From the cell containing the given text, extract its center point as [x, y] coordinate. 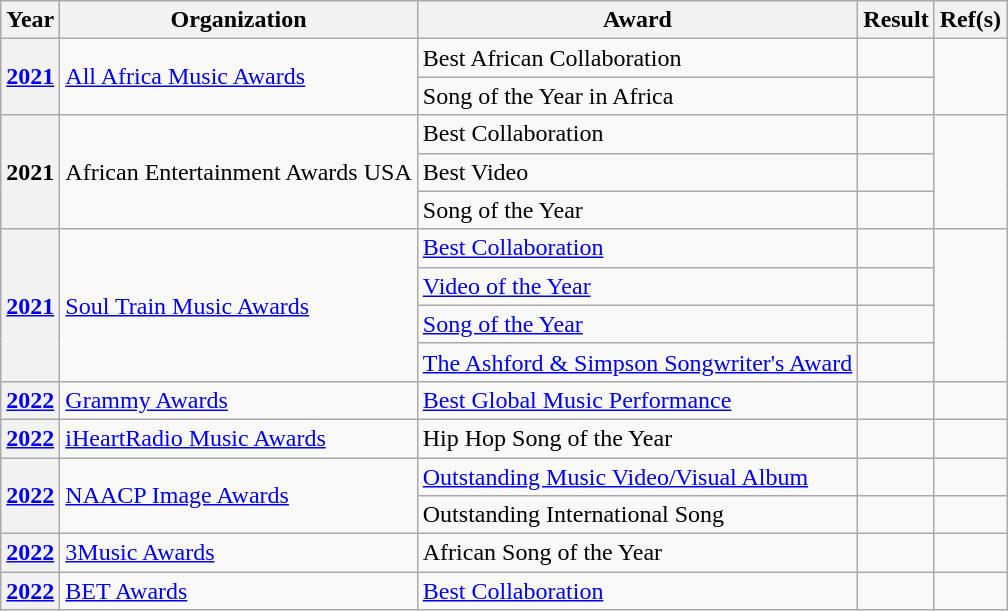
BET Awards [238, 591]
iHeartRadio Music Awards [238, 438]
All Africa Music Awards [238, 77]
Song of the Year in Africa [638, 96]
Video of the Year [638, 286]
NAACP Image Awards [238, 496]
Hip Hop Song of the Year [638, 438]
Grammy Awards [238, 400]
Outstanding Music Video/Visual Album [638, 477]
African Song of the Year [638, 553]
The Ashford & Simpson Songwriter's Award [638, 362]
Award [638, 20]
Result [896, 20]
Best Video [638, 172]
Best Global Music Performance [638, 400]
3Music Awards [238, 553]
Ref(s) [970, 20]
Soul Train Music Awards [238, 305]
African Entertainment Awards USA [238, 172]
Best African Collaboration [638, 58]
Outstanding International Song [638, 515]
Organization [238, 20]
Year [30, 20]
